Locate the cell with the specified text and output its [x, y] center coordinate. 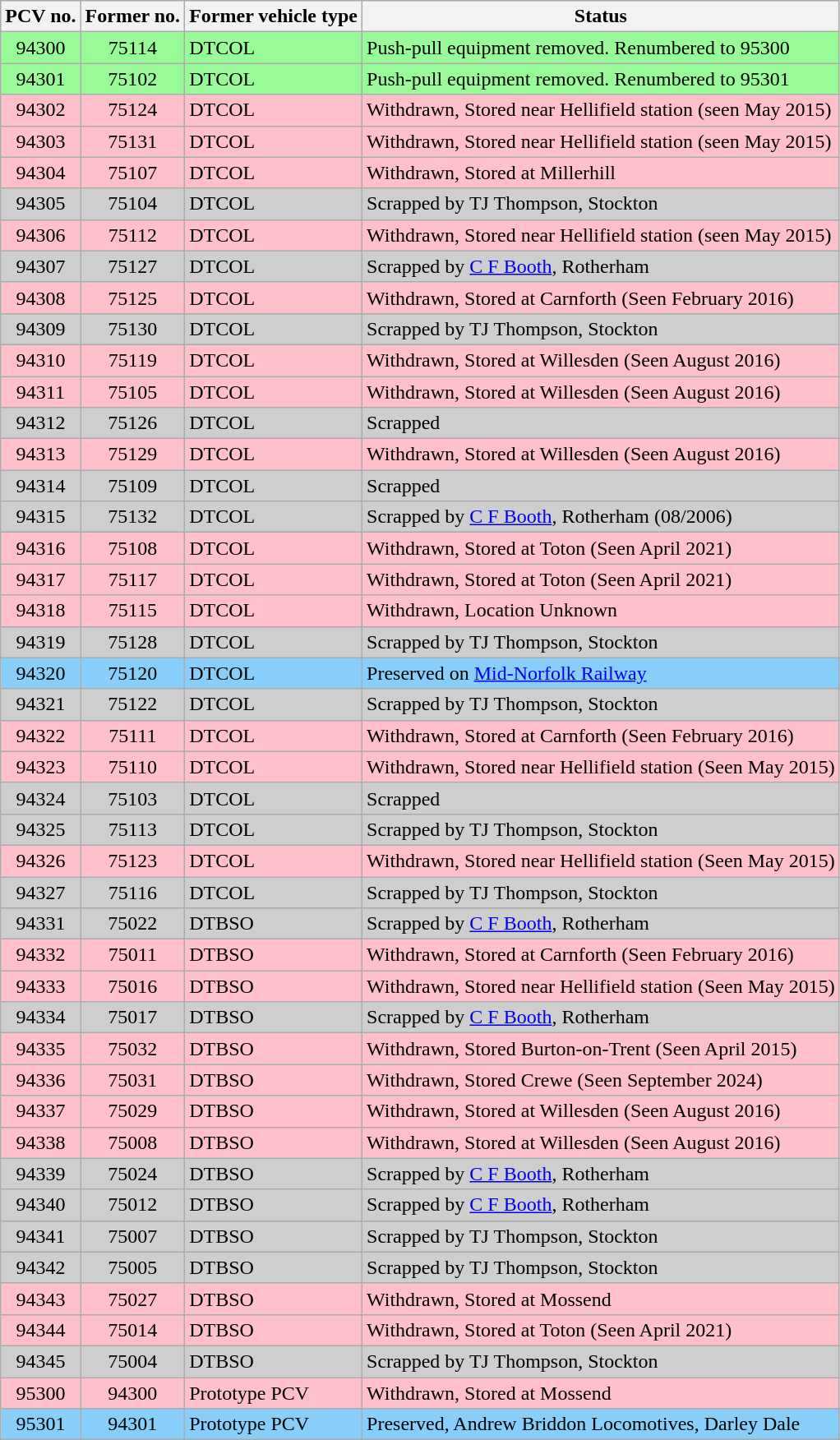
94340 [41, 1205]
94341 [41, 1236]
75114 [133, 48]
75132 [133, 517]
94327 [41, 892]
75126 [133, 423]
94313 [41, 455]
94307 [41, 266]
95301 [41, 1424]
75130 [133, 329]
94310 [41, 360]
Withdrawn, Stored Crewe (Seen September 2024) [602, 1080]
94304 [41, 173]
95300 [41, 1393]
75105 [133, 392]
94331 [41, 924]
94314 [41, 486]
94324 [41, 798]
94344 [41, 1330]
94312 [41, 423]
PCV no. [41, 16]
94333 [41, 986]
75007 [133, 1236]
94335 [41, 1049]
75112 [133, 235]
75129 [133, 455]
75022 [133, 924]
75120 [133, 673]
75125 [133, 298]
75027 [133, 1299]
75005 [133, 1267]
94305 [41, 204]
94317 [41, 579]
94337 [41, 1111]
75024 [133, 1174]
75131 [133, 141]
94319 [41, 642]
75110 [133, 767]
75123 [133, 861]
75113 [133, 829]
94320 [41, 673]
94326 [41, 861]
75031 [133, 1080]
Scrapped by C F Booth, Rotherham (08/2006) [602, 517]
94321 [41, 704]
94345 [41, 1361]
94343 [41, 1299]
94339 [41, 1174]
75004 [133, 1361]
75102 [133, 79]
75117 [133, 579]
94332 [41, 955]
94311 [41, 392]
94322 [41, 736]
94315 [41, 517]
Preserved, Andrew Briddon Locomotives, Darley Dale [602, 1424]
75016 [133, 986]
75107 [133, 173]
94318 [41, 611]
75124 [133, 110]
Withdrawn, Stored Burton-on-Trent (Seen April 2015) [602, 1049]
Preserved on Mid-Norfolk Railway [602, 673]
Withdrawn, Stored at Millerhill [602, 173]
94316 [41, 548]
Push-pull equipment removed. Renumbered to 95300 [602, 48]
Former vehicle type [274, 16]
75119 [133, 360]
75128 [133, 642]
75008 [133, 1142]
94302 [41, 110]
Withdrawn, Location Unknown [602, 611]
75111 [133, 736]
94334 [41, 1018]
75127 [133, 266]
94306 [41, 235]
75122 [133, 704]
75108 [133, 548]
94303 [41, 141]
Status [602, 16]
75115 [133, 611]
94323 [41, 767]
75032 [133, 1049]
75116 [133, 892]
75014 [133, 1330]
75109 [133, 486]
94309 [41, 329]
75017 [133, 1018]
Push-pull equipment removed. Renumbered to 95301 [602, 79]
94342 [41, 1267]
75104 [133, 204]
94325 [41, 829]
Former no. [133, 16]
94308 [41, 298]
94336 [41, 1080]
94338 [41, 1142]
75029 [133, 1111]
75103 [133, 798]
75012 [133, 1205]
75011 [133, 955]
